Capture the cell that displays the provided text and extract its [X, Y] central coordinate. 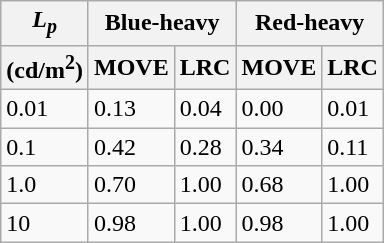
0.13 [131, 109]
Blue-heavy [162, 23]
Red-heavy [310, 23]
0.11 [353, 147]
0.42 [131, 147]
0.34 [279, 147]
1.0 [45, 185]
0.28 [205, 147]
0.68 [279, 185]
Lp [45, 23]
10 [45, 223]
0.04 [205, 109]
(cd/m2) [45, 68]
0.1 [45, 147]
0.70 [131, 185]
0.00 [279, 109]
